Determine the [X, Y] coordinate at the center of the cell enclosing the given text.  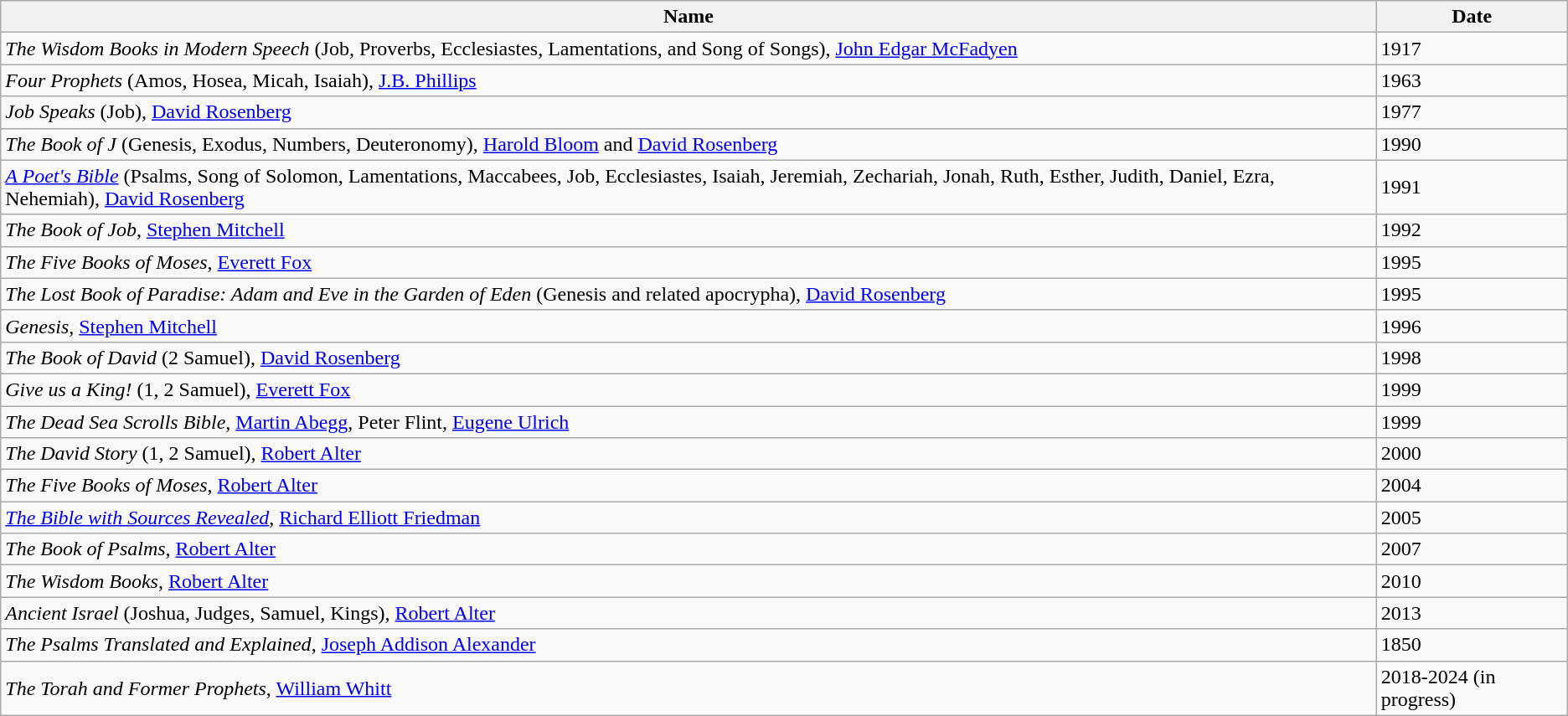
The Book of David (2 Samuel), David Rosenberg [689, 358]
1977 [1472, 112]
The Wisdom Books in Modern Speech (Job, Proverbs, Ecclesiastes, Lamentations, and Song of Songs), John Edgar McFadyen [689, 49]
2010 [1472, 581]
Name [689, 17]
The Bible with Sources Revealed, Richard Elliott Friedman [689, 518]
2004 [1472, 486]
2013 [1472, 613]
1850 [1472, 645]
1917 [1472, 49]
The Book of J (Genesis, Exodus, Numbers, Deuteronomy), Harold Bloom and David Rosenberg [689, 144]
1998 [1472, 358]
1963 [1472, 80]
1991 [1472, 188]
Give us a King! (1, 2 Samuel), Everett Fox [689, 389]
The Torah and Former Prophets, William Whitt [689, 688]
The Wisdom Books, Robert Alter [689, 581]
The Lost Book of Paradise: Adam and Eve in the Garden of Eden (Genesis and related apocrypha), David Rosenberg [689, 294]
The Book of Job, Stephen Mitchell [689, 230]
The Psalms Translated and Explained, Joseph Addison Alexander [689, 645]
The Book of Psalms, Robert Alter [689, 549]
2018-2024 (in progress) [1472, 688]
2005 [1472, 518]
The Dead Sea Scrolls Bible, Martin Abegg, Peter Flint, Eugene Ulrich [689, 421]
Ancient Israel (Joshua, Judges, Samuel, Kings), Robert Alter [689, 613]
Genesis, Stephen Mitchell [689, 326]
2000 [1472, 454]
The Five Books of Moses, Robert Alter [689, 486]
1992 [1472, 230]
The Five Books of Moses, Everett Fox [689, 262]
1996 [1472, 326]
Four Prophets (Amos, Hosea, Micah, Isaiah), J.B. Phillips [689, 80]
The David Story (1, 2 Samuel), Robert Alter [689, 454]
Job Speaks (Job), David Rosenberg [689, 112]
1990 [1472, 144]
Date [1472, 17]
2007 [1472, 549]
